Determine the [x, y] coordinate at the center of the cell enclosing the given text.  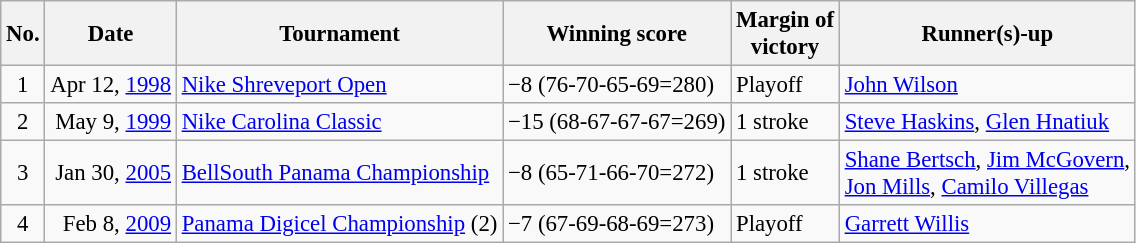
Feb 8, 2009 [110, 224]
BellSouth Panama Championship [339, 174]
Date [110, 34]
John Wilson [987, 85]
May 9, 1999 [110, 122]
Panama Digicel Championship (2) [339, 224]
Garrett Willis [987, 224]
Tournament [339, 34]
Steve Haskins, Glen Hnatiuk [987, 122]
Nike Shreveport Open [339, 85]
Runner(s)-up [987, 34]
1 [23, 85]
No. [23, 34]
−7 (67-69-68-69=273) [617, 224]
3 [23, 174]
Margin ofvictory [786, 34]
Apr 12, 1998 [110, 85]
Shane Bertsch, Jim McGovern, Jon Mills, Camilo Villegas [987, 174]
Nike Carolina Classic [339, 122]
2 [23, 122]
Winning score [617, 34]
−15 (68-67-67-67=269) [617, 122]
−8 (65-71-66-70=272) [617, 174]
Jan 30, 2005 [110, 174]
4 [23, 224]
−8 (76-70-65-69=280) [617, 85]
